For the text-containing cell, return its midpoint in [X, Y] coordinate format. 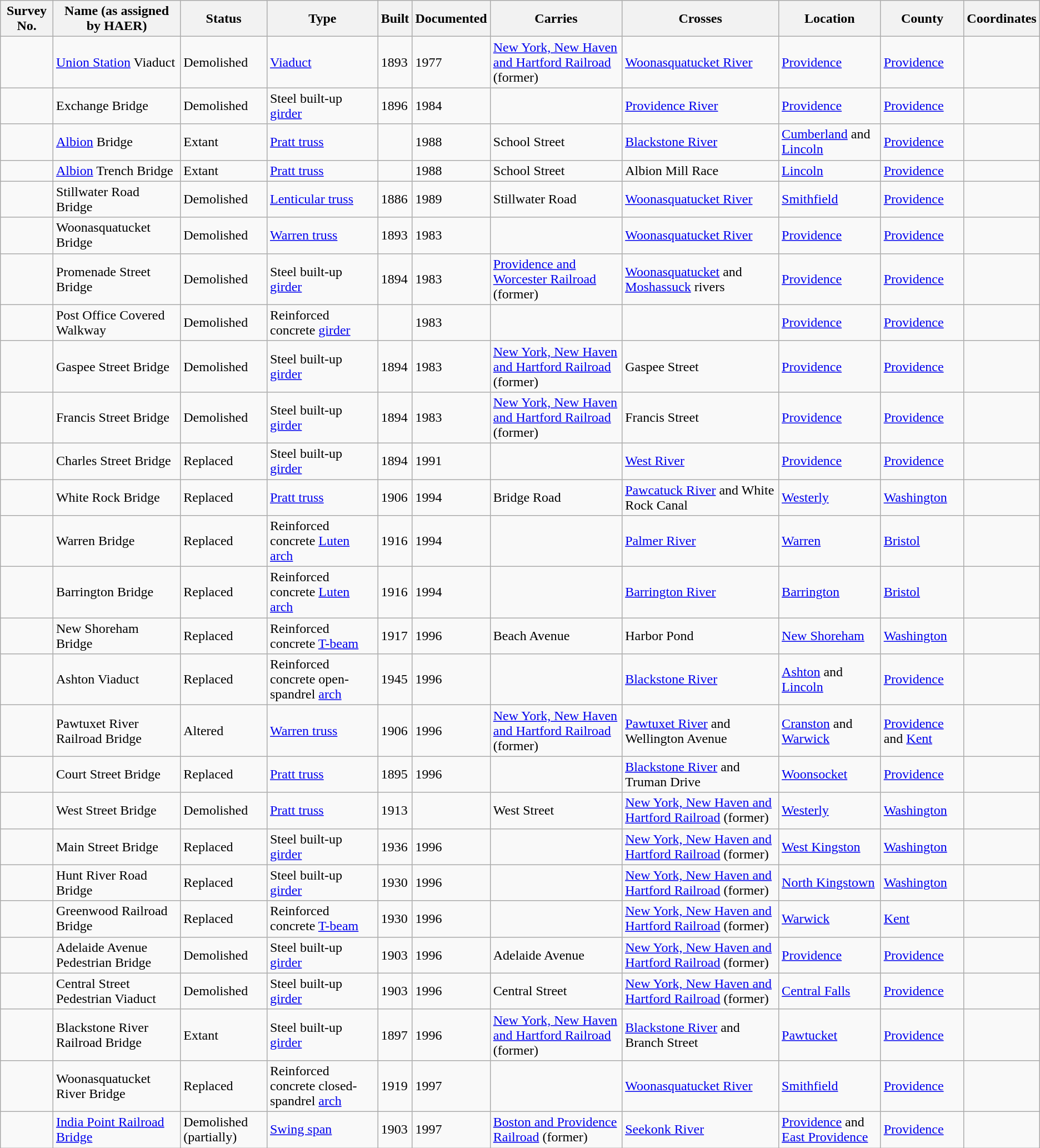
Warwick [830, 919]
1897 [395, 1035]
Bridge Road [556, 497]
Seekonk River [701, 1129]
Palmer River [701, 541]
1896 [395, 106]
New Shoreham [830, 636]
Lincoln [830, 171]
Charles Street Bridge [117, 461]
Providence and Kent [922, 731]
Union Station Viaduct [117, 62]
Reinforced concrete closed-spandrel arch [322, 1086]
1989 [451, 199]
Albion Bridge [117, 142]
Barrington [830, 592]
Warren [830, 541]
Boston and Providence Railroad (former) [556, 1129]
Barrington River [701, 592]
Adelaide Avenue Pedestrian Bridge [117, 955]
Carries [556, 19]
Kent [922, 919]
Blackstone River and Branch Street [701, 1035]
Built [395, 19]
Providence River [701, 106]
Warren Bridge [117, 541]
North Kingstown [830, 882]
Greenwood Railroad Bridge [117, 919]
Pawtuxet River Railroad Bridge [117, 731]
Demolished (partially) [224, 1129]
Main Street Bridge [117, 847]
Woonasquatucket River Bridge [117, 1086]
Woonsocket [830, 775]
Ashton and Lincoln [830, 680]
Hunt River Road Bridge [117, 882]
1984 [451, 106]
Name (as assigned by HAER) [117, 19]
1886 [395, 199]
Beach Avenue [556, 636]
Court Street Bridge [117, 775]
Harbor Pond [701, 636]
Providence and Worcester Railroad (former) [556, 279]
Swing span [322, 1129]
Location [830, 19]
Status [224, 19]
Francis Street [701, 417]
1913 [395, 810]
New Shoreham Bridge [117, 636]
Ashton Viaduct [117, 680]
Reinforced concrete girder [322, 322]
Exchange Bridge [117, 106]
Stillwater Road Bridge [117, 199]
Promenade Street Bridge [117, 279]
West Kingston [830, 847]
Coordinates [1002, 19]
Reinforced concrete open-spandrel arch [322, 680]
1895 [395, 775]
1919 [395, 1086]
West River [701, 461]
Pawtucket [830, 1035]
Albion Mill Race [701, 171]
Barrington Bridge [117, 592]
Providence and East Providence [830, 1129]
Cumberland and Lincoln [830, 142]
Central Street Pedestrian Viaduct [117, 991]
Adelaide Avenue [556, 955]
Gaspee Street [701, 366]
White Rock Bridge [117, 497]
1917 [395, 636]
Pawtuxet River and Wellington Avenue [701, 731]
Central Falls [830, 991]
West Street [556, 810]
Survey No. [27, 19]
Lenticular truss [322, 199]
Cranston and Warwick [830, 731]
Central Street [556, 991]
Gaspee Street Bridge [117, 366]
India Point Railroad Bridge [117, 1129]
1936 [395, 847]
Type [322, 19]
Blackstone River Railroad Bridge [117, 1035]
Woonasquatucket Bridge [117, 236]
Pawcatuck River and White Rock Canal [701, 497]
Documented [451, 19]
West Street Bridge [117, 810]
Blackstone River and Truman Drive [701, 775]
1991 [451, 461]
Viaduct [322, 62]
Post Office Covered Walkway [117, 322]
Stillwater Road [556, 199]
1977 [451, 62]
Albion Trench Bridge [117, 171]
Woonasquatucket and Moshassuck rivers [701, 279]
1945 [395, 680]
Altered [224, 731]
County [922, 19]
Francis Street Bridge [117, 417]
Crosses [701, 19]
